Output the [x, y] coordinate of the center of the cell containing the given text.  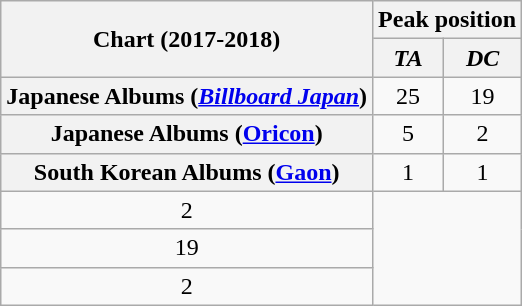
5 [408, 134]
25 [408, 96]
South Korean Albums (Gaon) [187, 172]
TA [408, 58]
Peak position [448, 20]
Japanese Albums (Oricon) [187, 134]
Chart (2017-2018) [187, 39]
Japanese Albums (Billboard Japan) [187, 96]
DC [483, 58]
